Identify which cell holds the provided text, then report its (x, y) central coordinate. 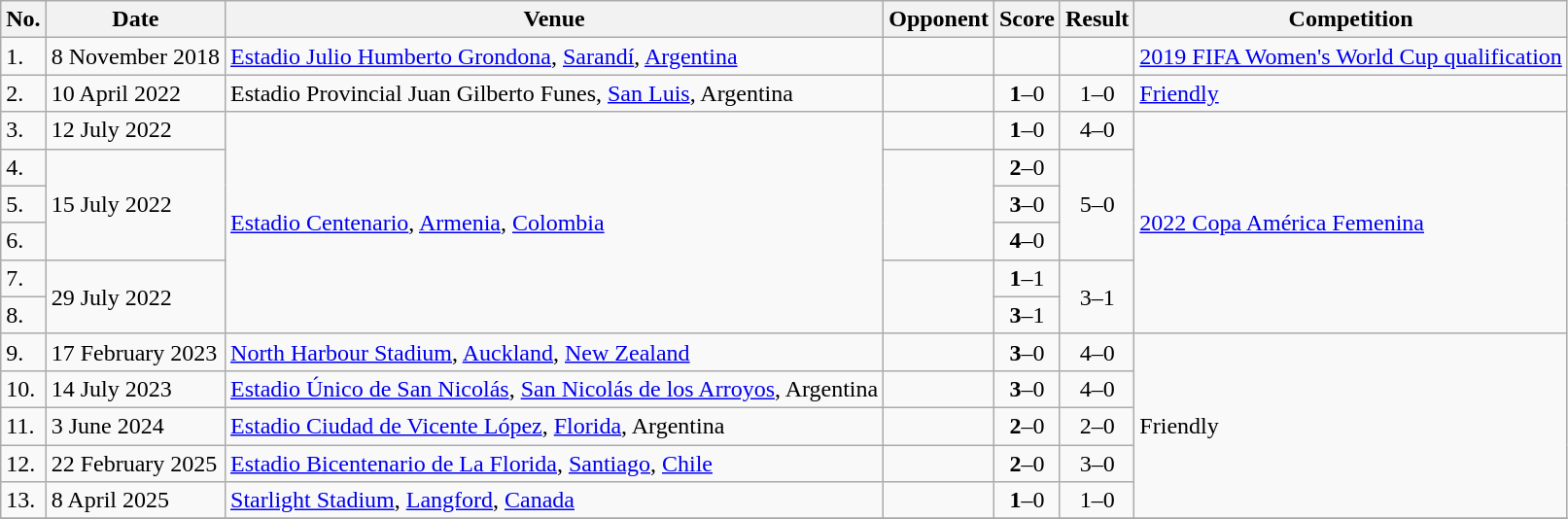
Estadio Julio Humberto Grondona, Sarandí, Argentina (554, 56)
Opponent (939, 19)
3 June 2024 (135, 426)
8 April 2025 (135, 501)
15 July 2022 (135, 204)
8 November 2018 (135, 56)
Competition (1351, 19)
1–1 (1027, 278)
Venue (554, 19)
12. (23, 464)
Estadio Único de San Nicolás, San Nicolás de los Arroyos, Argentina (554, 389)
7. (23, 278)
Date (135, 19)
No. (23, 19)
11. (23, 426)
9. (23, 352)
22 February 2025 (135, 464)
3. (23, 130)
2019 FIFA Women's World Cup qualification (1351, 56)
5–0 (1097, 204)
29 July 2022 (135, 296)
1. (23, 56)
5. (23, 204)
Result (1097, 19)
Estadio Centenario, Armenia, Colombia (554, 223)
13. (23, 501)
10 April 2022 (135, 93)
Estadio Bicentenario de La Florida, Santiago, Chile (554, 464)
Estadio Ciudad de Vicente López, Florida, Argentina (554, 426)
North Harbour Stadium, Auckland, New Zealand (554, 352)
Estadio Provincial Juan Gilberto Funes, San Luis, Argentina (554, 93)
Score (1027, 19)
17 February 2023 (135, 352)
2022 Copa América Femenina (1351, 223)
12 July 2022 (135, 130)
4. (23, 167)
8. (23, 315)
10. (23, 389)
2. (23, 93)
6. (23, 241)
14 July 2023 (135, 389)
Starlight Stadium, Langford, Canada (554, 501)
